Return [x, y] of the center of cell containing provided text 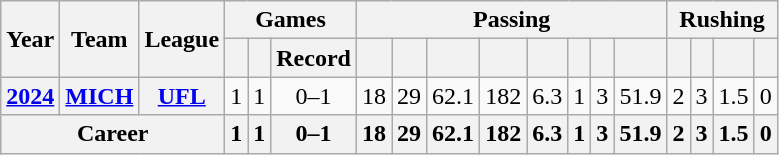
MICH [100, 96]
Record [314, 58]
Rushing [722, 20]
Team [100, 39]
UFL [182, 96]
Year [30, 39]
Career [113, 134]
League [182, 39]
2024 [30, 96]
Games [291, 20]
Passing [511, 20]
